Detect which cell encompasses the target text, then output its [X, Y] center coordinate. 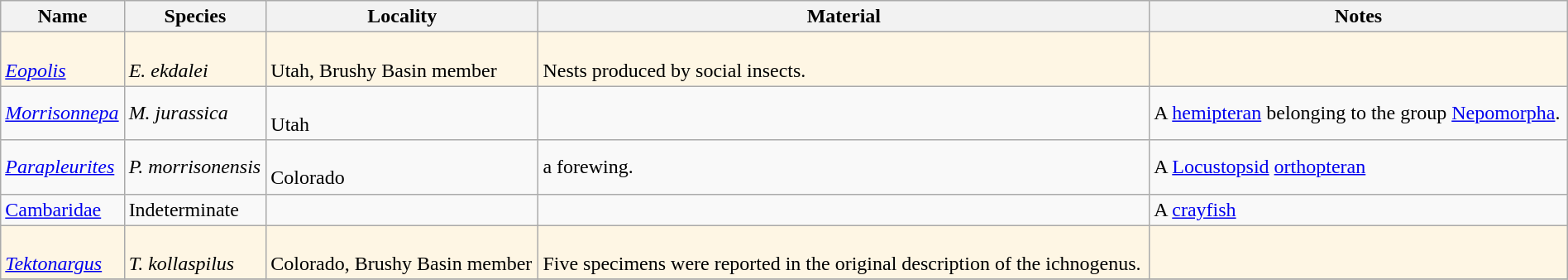
T. kollaspilus [195, 252]
Parapleurites [63, 167]
A crayfish [1359, 210]
A Locustopsid orthopteran [1359, 167]
Tektonargus [63, 252]
Indeterminate [195, 210]
Locality [402, 17]
Material [844, 17]
Notes [1359, 17]
Species [195, 17]
P. morrisonensis [195, 167]
A hemipteran belonging to the group Nepomorpha. [1359, 113]
E. ekdalei [195, 60]
Five specimens were reported in the original description of the ichnogenus. [844, 252]
Nests produced by social insects. [844, 60]
a forewing. [844, 167]
Cambaridae [63, 210]
Utah, Brushy Basin member [402, 60]
Colorado [402, 167]
Morrisonnepa [63, 113]
Name [63, 17]
Utah [402, 113]
Eopolis [63, 60]
Colorado, Brushy Basin member [402, 252]
M. jurassica [195, 113]
